Extract the [X, Y] coordinate from the center of the cell holding the provided text.  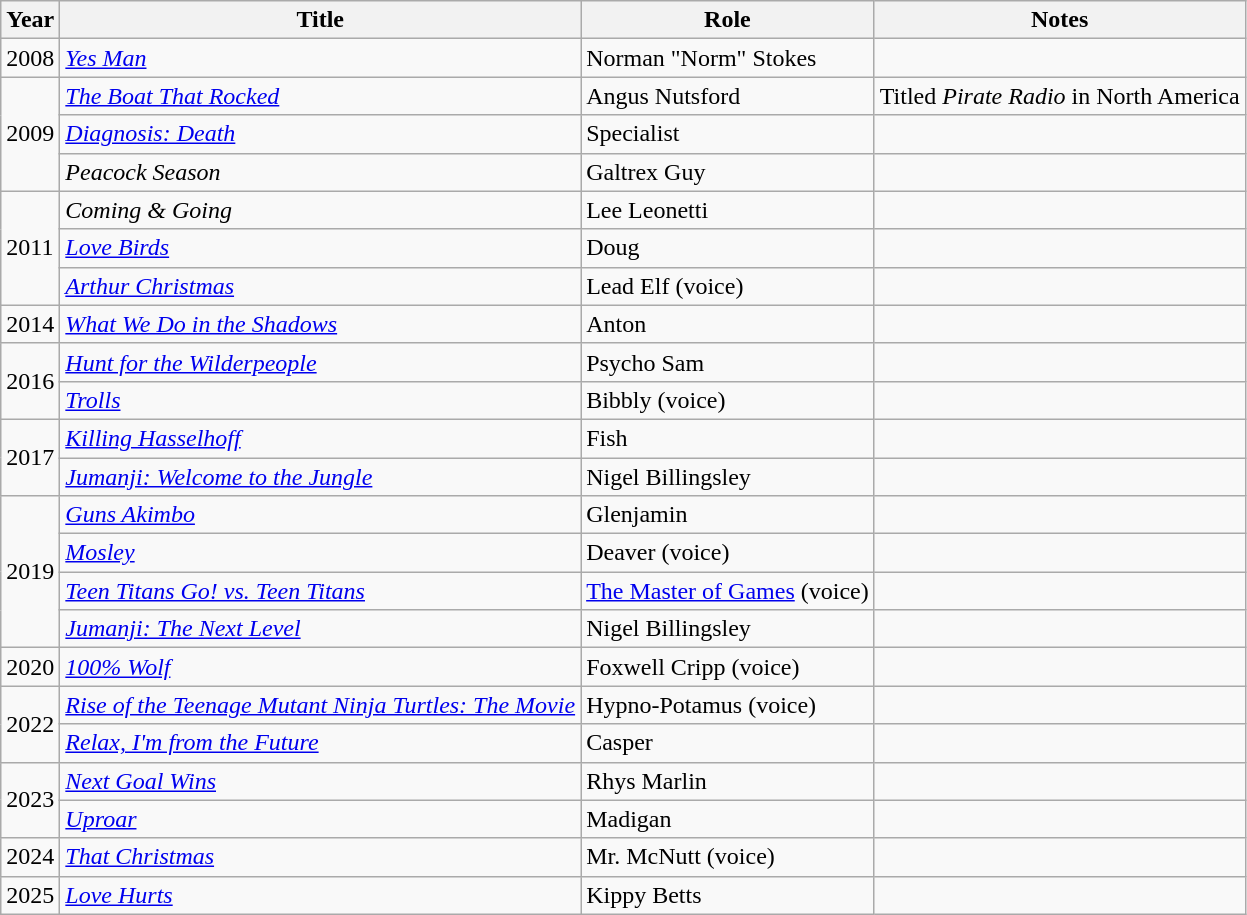
Title [320, 20]
Deaver (voice) [728, 553]
What We Do in the Shadows [320, 324]
That Christmas [320, 857]
Rhys Marlin [728, 781]
Casper [728, 743]
Lee Leonetti [728, 210]
Coming & Going [320, 210]
2009 [30, 134]
2020 [30, 667]
Love Birds [320, 248]
2024 [30, 857]
2025 [30, 895]
The Master of Games (voice) [728, 591]
Bibbly (voice) [728, 400]
2019 [30, 572]
Galtrex Guy [728, 172]
Love Hurts [320, 895]
Madigan [728, 819]
Uproar [320, 819]
2023 [30, 800]
2008 [30, 58]
Trolls [320, 400]
100% Wolf [320, 667]
Specialist [728, 134]
Rise of the Teenage Mutant Ninja Turtles: The Movie [320, 705]
Lead Elf (voice) [728, 286]
Titled Pirate Radio in North America [1060, 96]
2016 [30, 381]
2014 [30, 324]
2022 [30, 724]
Year [30, 20]
2011 [30, 248]
The Boat That Rocked [320, 96]
Killing Hasselhoff [320, 438]
Guns Akimbo [320, 515]
Role [728, 20]
Peacock Season [320, 172]
Yes Man [320, 58]
Notes [1060, 20]
Foxwell Cripp (voice) [728, 667]
Hypno-Potamus (voice) [728, 705]
2017 [30, 457]
Norman "Norm" Stokes [728, 58]
Glenjamin [728, 515]
Fish [728, 438]
Arthur Christmas [320, 286]
Anton [728, 324]
Next Goal Wins [320, 781]
Angus Nutsford [728, 96]
Teen Titans Go! vs. Teen Titans [320, 591]
Relax, I'm from the Future [320, 743]
Hunt for the Wilderpeople [320, 362]
Jumanji: The Next Level [320, 629]
Doug [728, 248]
Mr. McNutt (voice) [728, 857]
Mosley [320, 553]
Diagnosis: Death [320, 134]
Kippy Betts [728, 895]
Jumanji: Welcome to the Jungle [320, 477]
Psycho Sam [728, 362]
